Return (x, y) of the center of cell containing provided text 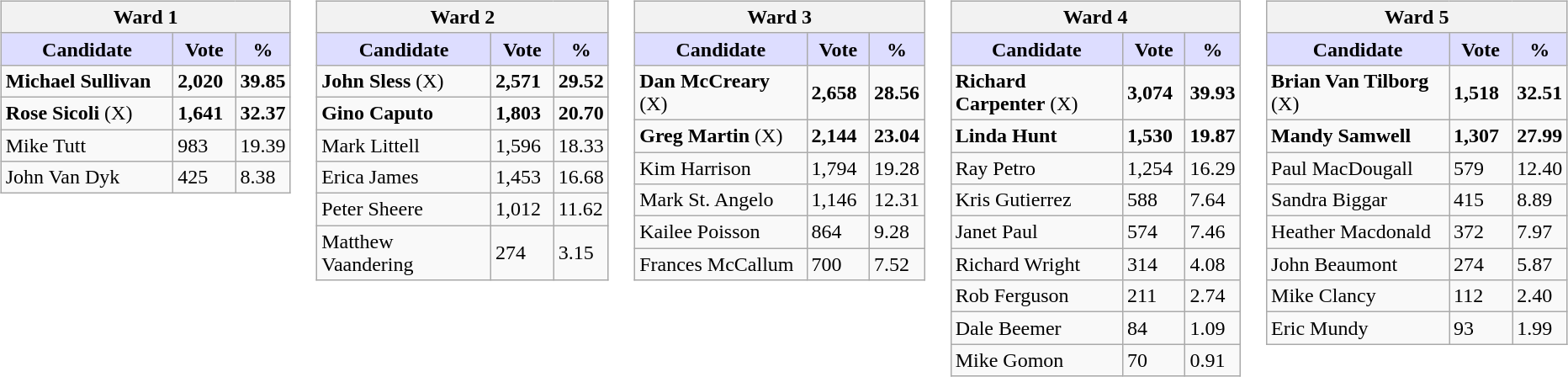
16.29 (1213, 167)
Paul MacDougall (1358, 167)
93 (1481, 328)
1,307 (1481, 135)
0.91 (1213, 360)
588 (1153, 200)
1,641 (204, 113)
19.28 (897, 167)
Ward 4 (1095, 17)
983 (204, 146)
Ward 2 (463, 17)
1,530 (1153, 135)
1,596 (523, 146)
Gino Caputo (404, 113)
27.99 (1539, 135)
1.99 (1539, 328)
864 (838, 232)
Richard Wright (1036, 264)
Mike Clancy (1358, 296)
Eric Mundy (1358, 328)
2,020 (204, 81)
Janet Paul (1036, 232)
574 (1153, 232)
19.87 (1213, 135)
Matthew Vaandering (404, 252)
16.68 (580, 178)
John Beaumont (1358, 264)
2.40 (1539, 296)
Ward 5 (1417, 17)
1,012 (523, 210)
John Van Dyk (87, 178)
2.74 (1213, 296)
Mike Gomon (1036, 360)
372 (1481, 232)
7.64 (1213, 200)
211 (1153, 296)
1,794 (838, 167)
84 (1153, 328)
7.97 (1539, 232)
415 (1481, 200)
Kim Harrison (721, 167)
112 (1481, 296)
314 (1153, 264)
4.08 (1213, 264)
1,453 (523, 178)
Richard Carpenter (X) (1036, 93)
70 (1153, 360)
18.33 (580, 146)
3,074 (1153, 93)
2,571 (523, 81)
425 (204, 178)
1,146 (838, 200)
7.46 (1213, 232)
3.15 (580, 252)
2,658 (838, 93)
Michael Sullivan (87, 81)
Greg Martin (X) (721, 135)
1.09 (1213, 328)
Kailee Poisson (721, 232)
Heather Macdonald (1358, 232)
32.37 (262, 113)
1,803 (523, 113)
Linda Hunt (1036, 135)
Frances McCallum (721, 264)
Mandy Samwell (1358, 135)
Peter Sheere (404, 210)
20.70 (580, 113)
39.85 (262, 81)
5.87 (1539, 264)
28.56 (897, 93)
Mike Tutt (87, 146)
Rose Sicoli (X) (87, 113)
Mark Littell (404, 146)
12.40 (1539, 167)
Ray Petro (1036, 167)
579 (1481, 167)
32.51 (1539, 93)
Brian Van Tilborg (X) (1358, 93)
1,254 (1153, 167)
9.28 (897, 232)
19.39 (262, 146)
700 (838, 264)
8.38 (262, 178)
Rob Ferguson (1036, 296)
John Sless (X) (404, 81)
12.31 (897, 200)
Kris Gutierrez (1036, 200)
39.93 (1213, 93)
29.52 (580, 81)
Dale Beemer (1036, 328)
Erica James (404, 178)
7.52 (897, 264)
8.89 (1539, 200)
1,518 (1481, 93)
Dan McCreary (X) (721, 93)
23.04 (897, 135)
Ward 1 (146, 17)
Sandra Biggar (1358, 200)
11.62 (580, 210)
Ward 3 (780, 17)
Mark St. Angelo (721, 200)
2,144 (838, 135)
